Return the [X, Y] coordinate for the center point of the cell that contains the specified text.  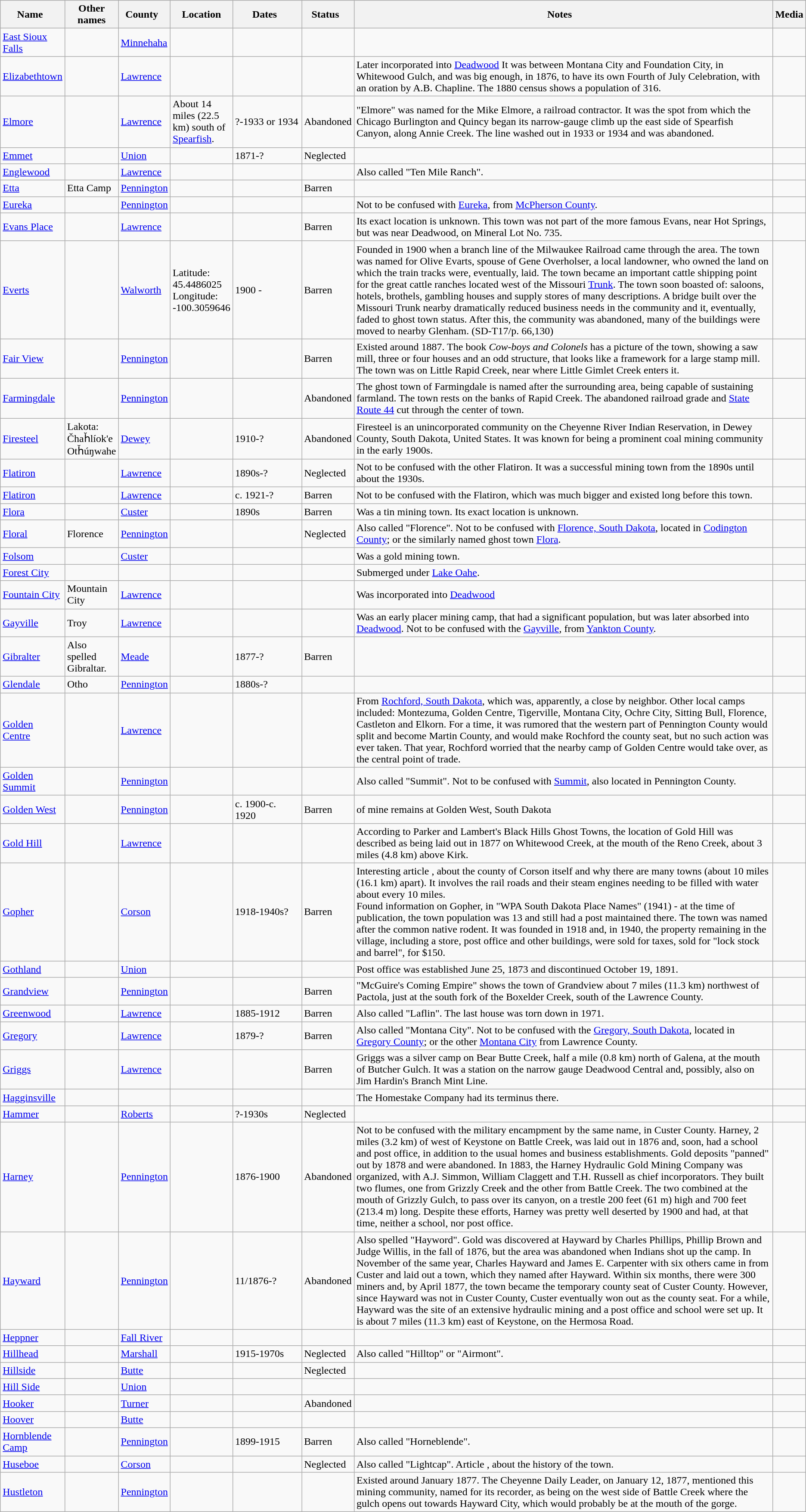
Also called "Horneblende". [563, 1441]
Emmet [33, 156]
1871-? [267, 156]
Its exact location is unknown. This town was not part of the more famous Evans, near Hot Springs, but was near Deadwood, on Mineral Lot No. 735. [563, 227]
Fountain City [33, 594]
Hagginsville [33, 1098]
Gayville [33, 623]
Heppner [33, 1338]
Gold Hill [33, 843]
1879-? [267, 1036]
Mountain City [91, 594]
Roberts [144, 1114]
Meade [144, 656]
Troy [91, 623]
1880s-? [267, 684]
Elmore [33, 121]
Also called "Hilltop" or "Airmont". [563, 1354]
Was a tin mining town. Its exact location is unknown. [563, 512]
Fair View [33, 358]
Hillside [33, 1370]
Also called "Summit". Not to be confused with Summit, also located in Pennington County. [563, 781]
Englewood [33, 172]
Golden Centre [33, 730]
Not to be confused with the other Flatiron. It was a successful mining town from the 1890s until about the 1930s. [563, 473]
11/1876-? [267, 1280]
1890s [267, 512]
1918-1940s? [267, 912]
Walworth [144, 289]
Hayward [33, 1280]
Not to be confused with the Flatiron, which was much bigger and existed long before this town. [563, 495]
Status [328, 15]
1876-1900 [267, 1177]
Gregory [33, 1036]
1885-1912 [267, 1014]
Eureka [33, 205]
Minnehaha [144, 42]
1900 - [267, 289]
Hornblende Camp [33, 1441]
Turner [144, 1403]
Florence [91, 534]
Hammer [33, 1114]
Location [201, 15]
Hooker [33, 1403]
Other names [91, 15]
Greenwood [33, 1014]
Hoover [33, 1419]
Golden West [33, 809]
Hill Side [33, 1387]
1910-? [267, 439]
Lakota: Čhaȟlíok'e Otȟúŋwahe [91, 439]
Also called "Laflin". The last house was torn down in 1971. [563, 1014]
Folsom [33, 556]
Floral [33, 534]
Also called "Florence". Not to be confused with Florence, South Dakota, located in Codington County; or the similarly named ghost town Flora. [563, 534]
Farmingdale [33, 398]
Post office was established June 25, 1873 and discontinued October 19, 1891. [563, 969]
Media [789, 15]
Everts [33, 289]
1899-1915 [267, 1441]
East Sioux Falls [33, 42]
Also called "Ten Mile Ranch". [563, 172]
Etta [33, 188]
Dewey [144, 439]
Elizabethtown [33, 76]
About 14 miles (22.5 km) south of Spearfish. [201, 121]
1915-1970s [267, 1354]
Golden Summit [33, 781]
Griggs [33, 1070]
Gopher [33, 912]
Marshall [144, 1354]
Was incorporated into Deadwood [563, 594]
Also spelled Gibraltar. [91, 656]
Fall River [144, 1338]
Otho [91, 684]
Glendale [33, 684]
c. 1900-c. 1920 [267, 809]
Notes [563, 15]
Huseboe [33, 1464]
Was a gold mining town. [563, 556]
Gothland [33, 969]
The Homestake Company had its terminus there. [563, 1098]
Grandview [33, 992]
Hustleton [33, 1492]
Harney [33, 1177]
Gibralter [33, 656]
?-1933 or 1934 [267, 121]
Dates [267, 15]
Name [33, 15]
Firesteel [33, 439]
Evans Place [33, 227]
1877-? [267, 656]
Hillhead [33, 1354]
Latitude: 45.4486025Longitude: -100.3059646 [201, 289]
Flora [33, 512]
Not to be confused with Eureka, from McPherson County. [563, 205]
County [144, 15]
c. 1921-? [267, 495]
Also called "Lightcap". Article , about the history of the town. [563, 1464]
Submerged under Lake Oahe. [563, 572]
1890s-? [267, 473]
Etta Camp [91, 188]
Forest City [33, 572]
?-1930s [267, 1114]
of mine remains at Golden West, South Dakota [563, 809]
